Search for the cell housing the specified text and yield its (x, y) center coordinate. 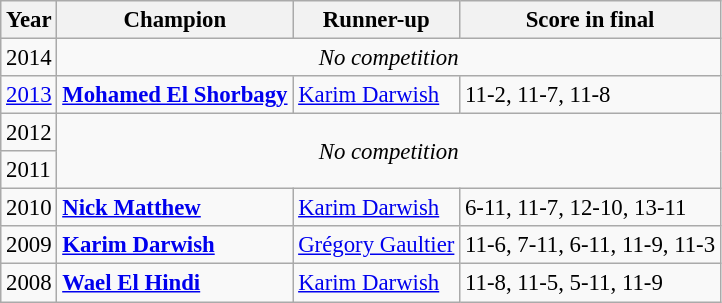
6-11, 11-7, 12-10, 13-11 (590, 208)
2013 (29, 95)
Year (29, 20)
11-8, 11-5, 5-11, 11-9 (590, 283)
Champion (175, 20)
Runner-up (376, 20)
11-2, 11-7, 11-8 (590, 95)
2014 (29, 58)
2008 (29, 283)
Grégory Gaultier (376, 245)
Nick Matthew (175, 208)
Wael El Hindi (175, 283)
11-6, 7-11, 6-11, 11-9, 11-3 (590, 245)
2011 (29, 170)
2012 (29, 133)
2010 (29, 208)
Score in final (590, 20)
2009 (29, 245)
Mohamed El Shorbagy (175, 95)
